For the text-containing cell, return its midpoint in [x, y] coordinate format. 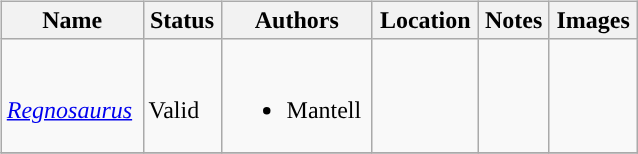
Valid [182, 96]
Name [72, 20]
Notes [514, 20]
Location [425, 20]
Images [593, 20]
Mantell [296, 96]
Status [182, 20]
Regnosaurus [72, 96]
Authors [296, 20]
